Return (X, Y) of the center of cell containing provided text 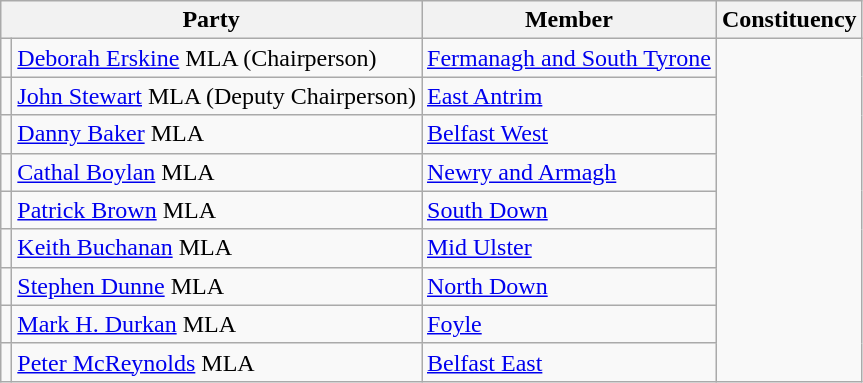
Deborah Erskine MLA (Chairperson) (217, 58)
Peter McReynolds MLA (217, 362)
Fermanagh and South Tyrone (570, 58)
Mark H. Durkan MLA (217, 324)
Newry and Armagh (570, 172)
South Down (570, 210)
Foyle (570, 324)
Patrick Brown MLA (217, 210)
Danny Baker MLA (217, 134)
Cathal Boylan MLA (217, 172)
Belfast West (570, 134)
Party (212, 20)
Belfast East (570, 362)
John Stewart MLA (Deputy Chairperson) (217, 96)
Mid Ulster (570, 248)
Keith Buchanan MLA (217, 248)
North Down (570, 286)
Stephen Dunne MLA (217, 286)
Constituency (789, 20)
Member (570, 20)
East Antrim (570, 96)
